Return (x, y) of the center of cell containing provided text 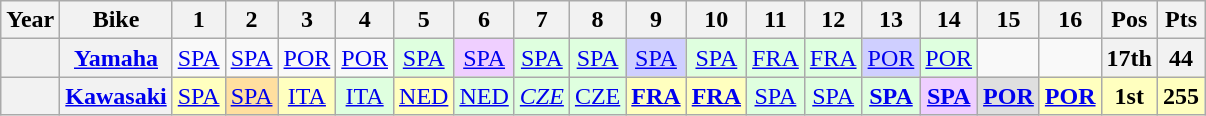
44 (1180, 58)
Pos (1129, 20)
17th (1129, 58)
3 (307, 20)
255 (1180, 96)
5 (424, 20)
9 (656, 20)
Bike (116, 20)
16 (1070, 20)
12 (833, 20)
4 (365, 20)
13 (891, 20)
11 (776, 20)
Pts (1180, 20)
Kawasaki (116, 96)
7 (542, 20)
Yamaha (116, 58)
14 (949, 20)
10 (716, 20)
2 (252, 20)
1 (198, 20)
1st (1129, 96)
Year (30, 20)
6 (484, 20)
15 (1009, 20)
8 (597, 20)
